Return the (x, y) coordinate for the center point of the cell that contains the specified text.  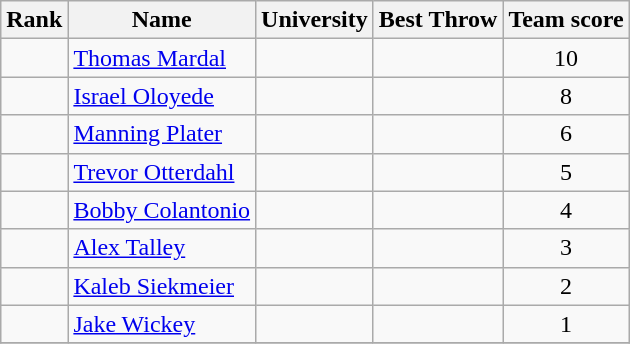
2 (566, 286)
Manning Plater (162, 134)
8 (566, 96)
1 (566, 324)
Trevor Otterdahl (162, 172)
Best Throw (438, 20)
Name (162, 20)
Kaleb Siekmeier (162, 286)
Rank (34, 20)
Israel Oloyede (162, 96)
University (315, 20)
10 (566, 58)
Bobby Colantonio (162, 210)
Team score (566, 20)
Thomas Mardal (162, 58)
Jake Wickey (162, 324)
4 (566, 210)
6 (566, 134)
5 (566, 172)
Alex Talley (162, 248)
3 (566, 248)
